Return the [X, Y] coordinate for the center point of the cell that contains the specified text.  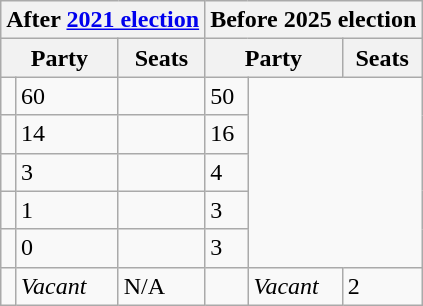
16 [226, 134]
50 [226, 96]
4 [226, 172]
0 [68, 248]
2 [382, 286]
N/A [162, 286]
1 [68, 210]
60 [68, 96]
14 [68, 134]
After 2021 election [103, 20]
Before 2025 election [314, 20]
